Scan for the cell matching the given text and deliver its [X, Y] coordinate at center. 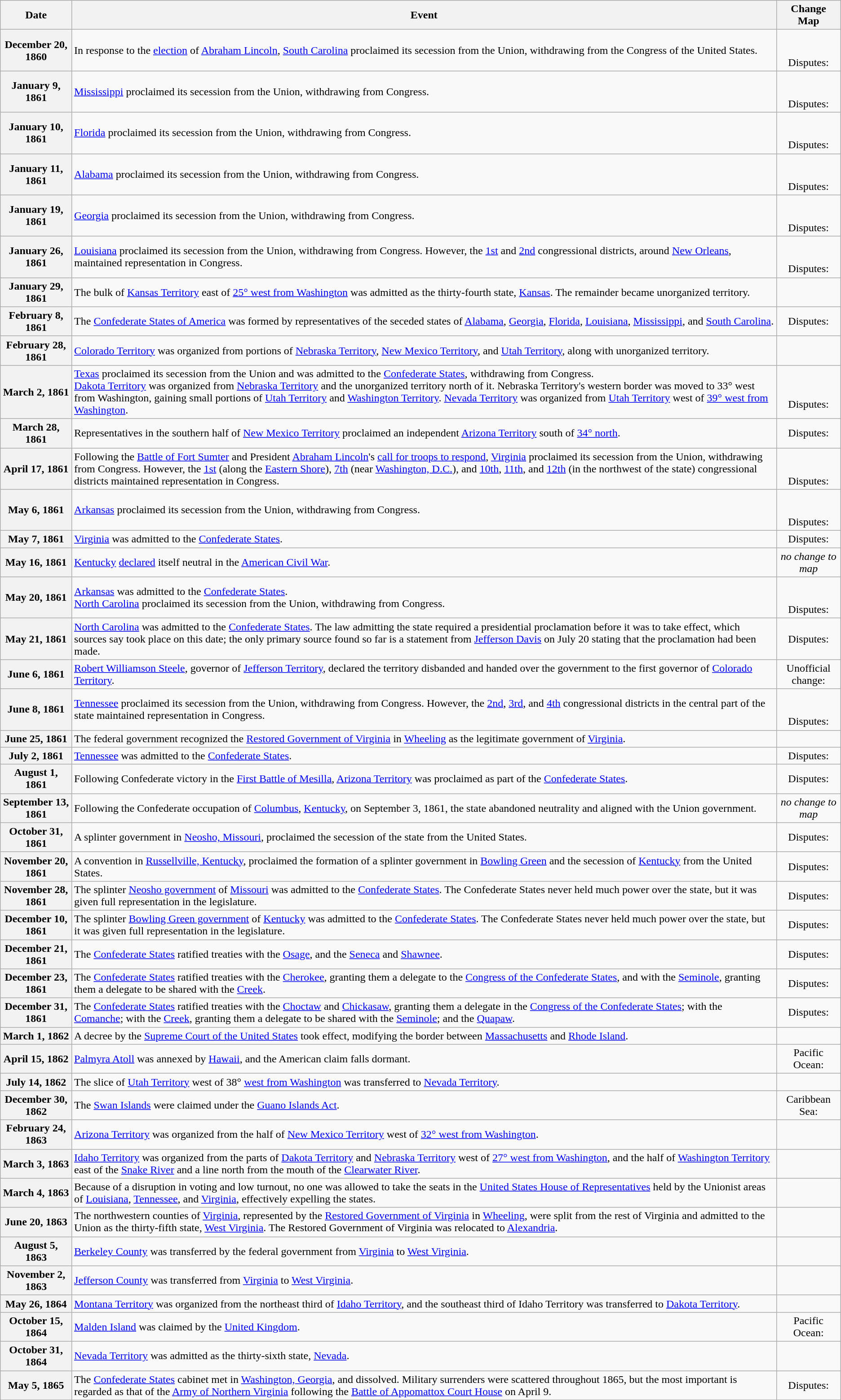
December 23, 1861 [36, 983]
May 16, 1861 [36, 562]
January 26, 1861 [36, 257]
February 28, 1861 [36, 350]
March 4, 1863 [36, 1193]
May 26, 1864 [36, 1303]
March 1, 1862 [36, 1036]
A decree by the Supreme Court of the United States took effect, modifying the border between Massachusetts and Rhode Island. [424, 1036]
May 20, 1861 [36, 598]
January 11, 1861 [36, 174]
May 6, 1861 [36, 510]
Georgia proclaimed its secession from the Union, withdrawing from Congress. [424, 216]
October 15, 1864 [36, 1326]
Arkansas was admitted to the Confederate States.North Carolina proclaimed its secession from the Union, withdrawing from Congress. [424, 598]
Following Confederate victory in the First Battle of Mesilla, Arizona Territory was proclaimed as part of the Confederate States. [424, 779]
Kentucky declared itself neutral in the American Civil War. [424, 562]
November 28, 1861 [36, 895]
June 25, 1861 [36, 739]
December 10, 1861 [36, 925]
July 14, 1862 [36, 1082]
Arizona Territory was organized from the half of New Mexico Territory west of 32° west from Washington. [424, 1134]
January 10, 1861 [36, 133]
Representatives in the southern half of New Mexico Territory proclaimed an independent Arizona Territory south of 34° north. [424, 433]
April 17, 1861 [36, 469]
June 6, 1861 [36, 674]
The Confederate States ratified treaties with the Osage, and the Seneca and Shawnee. [424, 954]
Caribbean Sea: [809, 1105]
Florida proclaimed its secession from the Union, withdrawing from Congress. [424, 133]
The Swan Islands were claimed under the Guano Islands Act. [424, 1105]
August 1, 1861 [36, 779]
June 20, 1863 [36, 1222]
Arkansas proclaimed its secession from the Union, withdrawing from Congress. [424, 510]
December 31, 1861 [36, 1013]
May 21, 1861 [36, 639]
January 29, 1861 [36, 292]
Palmyra Atoll was annexed by Hawaii, and the American claim falls dormant. [424, 1059]
Virginia was admitted to the Confederate States. [424, 539]
A splinter government in Neosho, Missouri, proclaimed the secession of the state from the United States. [424, 837]
October 31, 1864 [36, 1356]
February 8, 1861 [36, 321]
September 13, 1861 [36, 808]
Jefferson County was transferred from Virginia to West Virginia. [424, 1281]
Change Map [809, 15]
November 20, 1861 [36, 867]
March 3, 1863 [36, 1164]
Alabama proclaimed its secession from the Union, withdrawing from Congress. [424, 174]
March 28, 1861 [36, 433]
June 8, 1861 [36, 709]
April 15, 1862 [36, 1059]
December 30, 1862 [36, 1105]
Mississippi proclaimed its secession from the Union, withdrawing from Congress. [424, 92]
December 21, 1861 [36, 954]
Malden Island was claimed by the United Kingdom. [424, 1326]
November 2, 1863 [36, 1281]
Berkeley County was transferred by the federal government from Virginia to West Virginia. [424, 1251]
Nevada Territory was admitted as the thirty-sixth state, Nevada. [424, 1356]
Colorado Territory was organized from portions of Nebraska Territory, New Mexico Territory, and Utah Territory, along with unorganized territory. [424, 350]
Event [424, 15]
The federal government recognized the Restored Government of Virginia in Wheeling as the legitimate government of Virginia. [424, 739]
December 20, 1860 [36, 50]
May 5, 1865 [36, 1385]
October 31, 1861 [36, 837]
Unofficial change: [809, 674]
January 19, 1861 [36, 216]
August 5, 1863 [36, 1251]
Tennessee was admitted to the Confederate States. [424, 756]
January 9, 1861 [36, 92]
The slice of Utah Territory west of 38° west from Washington was transferred to Nevada Territory. [424, 1082]
May 7, 1861 [36, 539]
March 2, 1861 [36, 392]
Date [36, 15]
July 2, 1861 [36, 756]
February 24, 1863 [36, 1134]
